Identify which cell holds the provided text, then report its [X, Y] central coordinate. 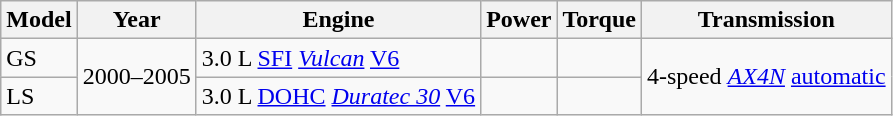
Torque [599, 20]
Transmission [766, 20]
Engine [338, 20]
3.0 L SFI Vulcan V6 [338, 58]
Year [136, 20]
Power [519, 20]
2000–2005 [136, 77]
3.0 L DOHC Duratec 30 V6 [338, 96]
4-speed AX4N automatic [766, 77]
Model [39, 20]
GS [39, 58]
LS [39, 96]
